Capture the cell that displays the provided text and extract its [X, Y] central coordinate. 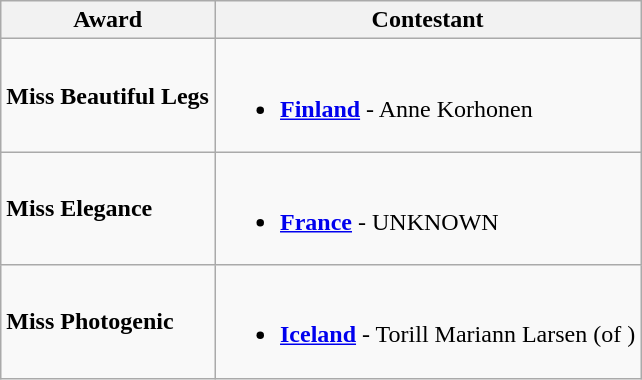
Miss Photogenic [108, 322]
Miss Elegance [108, 208]
Finland - Anne Korhonen [427, 96]
Miss Beautiful Legs [108, 96]
Award [108, 20]
France - UNKNOWN [427, 208]
Contestant [427, 20]
Iceland - Torill Mariann Larsen (of ) [427, 322]
